Search for the cell housing the specified text and yield its (x, y) center coordinate. 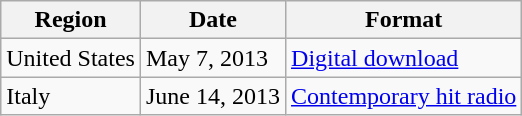
Date (212, 20)
May 7, 2013 (212, 58)
Contemporary hit radio (404, 96)
Digital download (404, 58)
June 14, 2013 (212, 96)
United States (71, 58)
Format (404, 20)
Region (71, 20)
Italy (71, 96)
